Output the (x, y) coordinate of the center of the cell containing the given text.  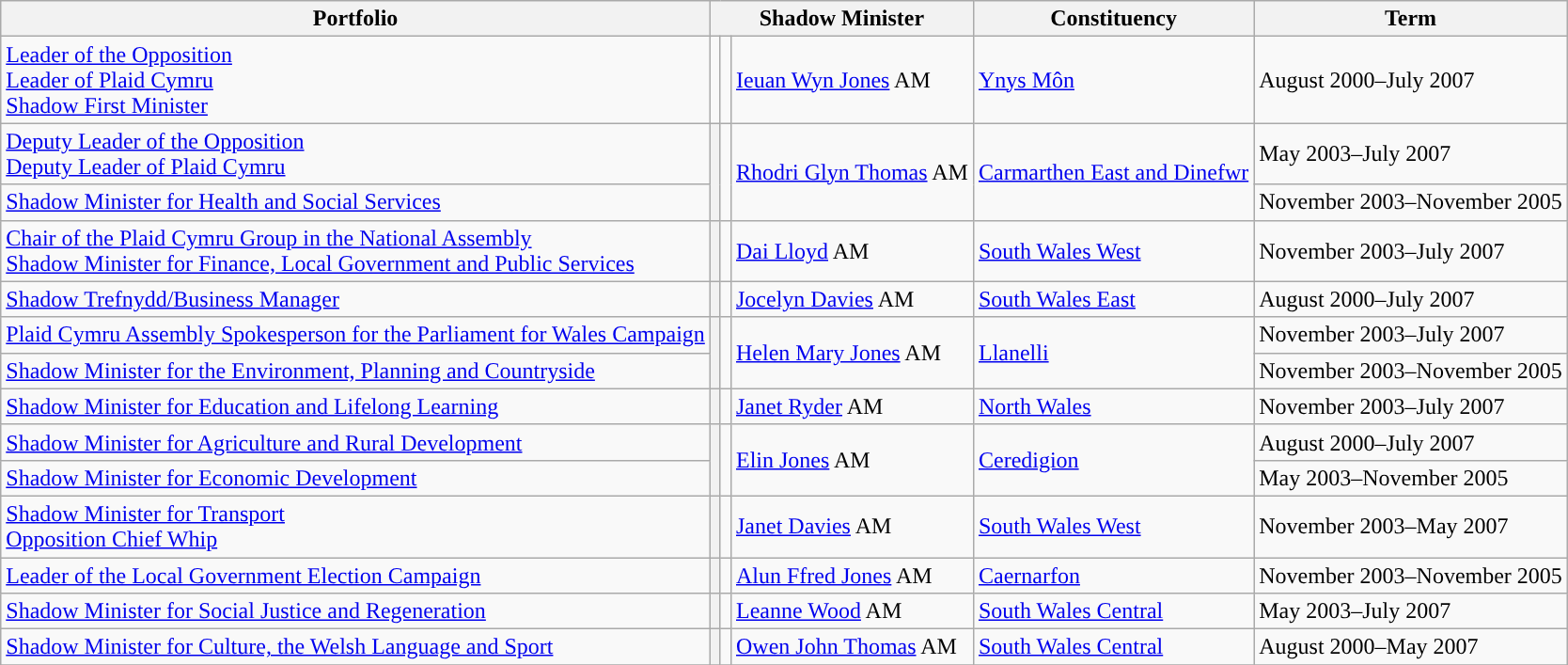
Term (1411, 19)
Plaid Cymru Assembly Spokesperson for the Parliament for Wales Campaign (355, 335)
South Wales East (1113, 299)
Constituency (1113, 19)
Shadow Minister for Health and Social Services (355, 202)
Leader of the Local Government Election Campaign (355, 575)
Shadow Minister for Economic Development (355, 478)
Owen John Thomas AM (852, 647)
North Wales (1113, 406)
August 2000–May 2007 (1411, 647)
Shadow Minister for TransportOpposition Chief Whip (355, 527)
Janet Ryder AM (852, 406)
Shadow Minister for Agriculture and Rural Development (355, 442)
Caernarfon (1113, 575)
Rhodri Glyn Thomas AM (852, 171)
Dai Lloyd AM (852, 250)
Shadow Minister for the Environment, Planning and Countryside (355, 371)
Ynys Môn (1113, 80)
Alun Ffred Jones AM (852, 575)
Ieuan Wyn Jones AM (852, 80)
Shadow Trefnydd/Business Manager (355, 299)
Elin Jones AM (852, 460)
Helen Mary Jones AM (852, 353)
Shadow Minister for Education and Lifelong Learning (355, 406)
Ceredigion (1113, 460)
Portfolio (355, 19)
May 2003–November 2005 (1411, 478)
Shadow Minister for Social Justice and Regeneration (355, 611)
Shadow Minister (841, 19)
Leader of the OppositionLeader of Plaid CymruShadow First Minister (355, 80)
November 2003–May 2007 (1411, 527)
Llanelli (1113, 353)
Shadow Minister for Culture, the Welsh Language and Sport (355, 647)
Jocelyn Davies AM (852, 299)
Deputy Leader of the OppositionDeputy Leader of Plaid Cymru (355, 154)
Leanne Wood AM (852, 611)
Janet Davies AM (852, 527)
Chair of the Plaid Cymru Group in the National AssemblyShadow Minister for Finance, Local Government and Public Services (355, 250)
Carmarthen East and Dinefwr (1113, 171)
